Search for the cell housing the specified text and yield its [X, Y] center coordinate. 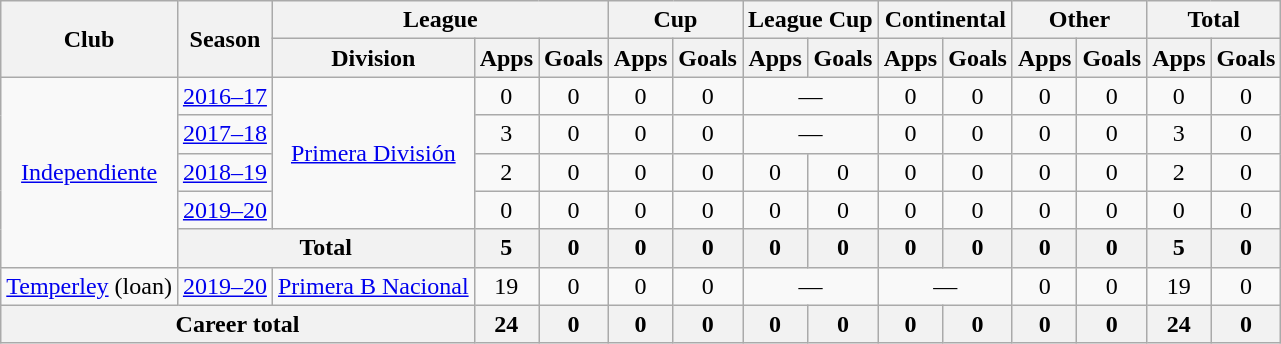
Independiente [90, 172]
2018–19 [224, 172]
Division [373, 58]
Cup [675, 20]
2016–17 [224, 96]
Temperley (loan) [90, 286]
League Cup [810, 20]
Primera División [373, 153]
League [440, 20]
Continental [945, 20]
Other [1079, 20]
Career total [238, 324]
Season [224, 39]
Primera B Nacional [373, 286]
Club [90, 39]
2017–18 [224, 134]
